Pinpoint the cell where the given text exists, returning its (X, Y) midpoint coordinate. 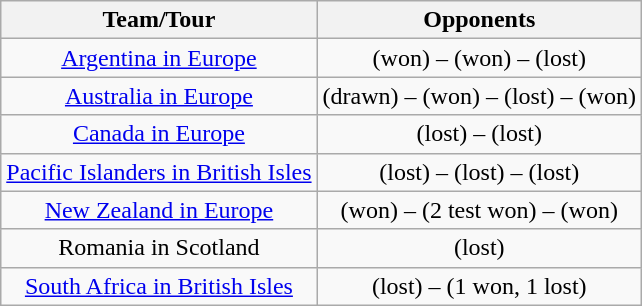
Argentina in Europe (159, 58)
Team/Tour (159, 20)
Romania in Scotland (159, 248)
South Africa in British Isles (159, 286)
(lost) (479, 248)
Opponents (479, 20)
(lost) – (lost) – (lost) (479, 172)
(lost) – (1 won, 1 lost) (479, 286)
New Zealand in Europe (159, 210)
(lost) – (lost) (479, 134)
(won) – (won) – (lost) (479, 58)
(won) – (2 test won) – (won) (479, 210)
Australia in Europe (159, 96)
Canada in Europe (159, 134)
(drawn) – (won) – (lost) – (won) (479, 96)
Pacific Islanders in British Isles (159, 172)
